Return (x, y) of the center of cell containing provided text 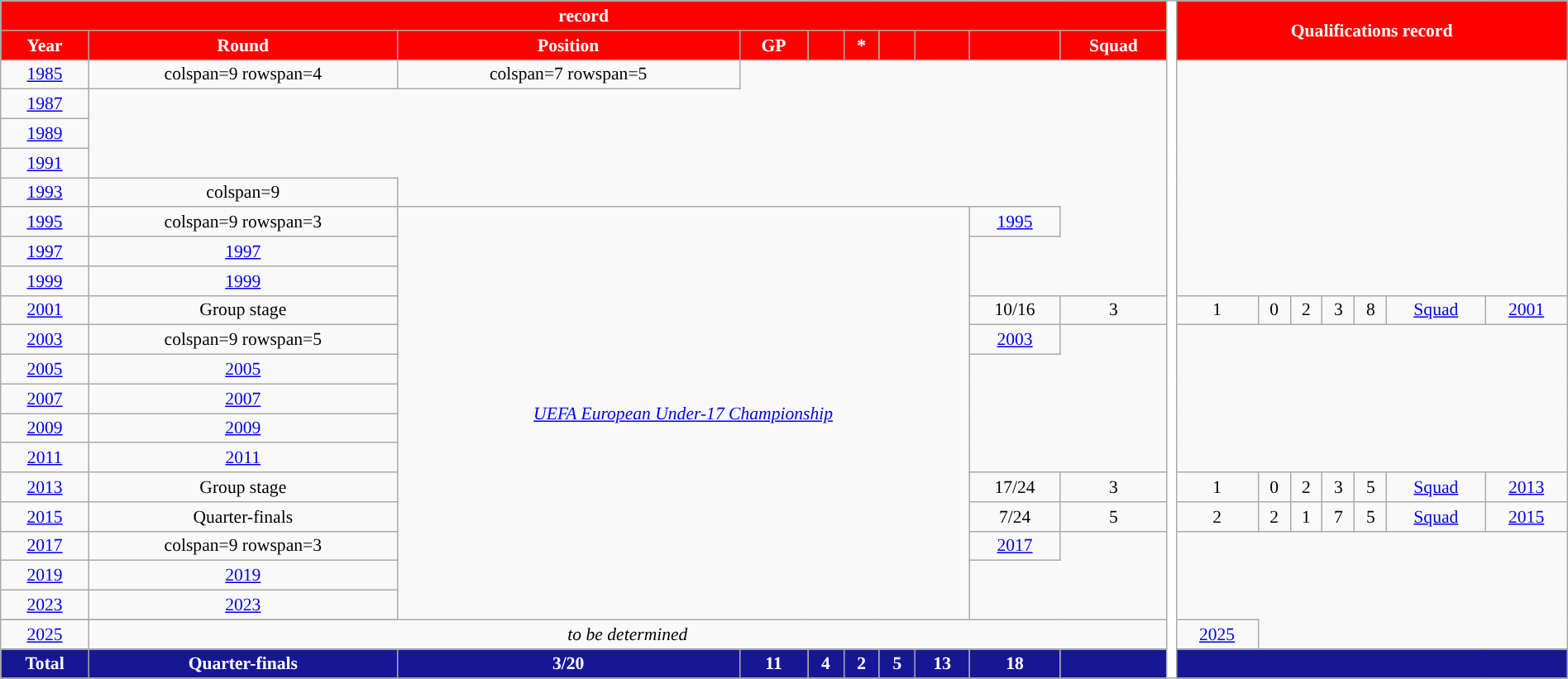
colspan=9 (243, 193)
1991 (45, 163)
Position (568, 45)
* (862, 45)
18 (1015, 664)
GP (774, 45)
colspan=9 rowspan=4 (243, 74)
Qualifications record (1371, 30)
7/24 (1015, 517)
7 (1338, 517)
1993 (45, 193)
UEFA European Under-17 Championship (683, 414)
record (584, 16)
colspan=9 rowspan=5 (243, 340)
Total (45, 664)
1985 (45, 74)
Round (243, 45)
to be determined (627, 634)
4 (825, 664)
colspan=7 rowspan=5 (568, 74)
17/24 (1015, 487)
10/16 (1015, 310)
1987 (45, 104)
3/20 (568, 664)
Year (45, 45)
1989 (45, 134)
11 (774, 664)
13 (942, 664)
8 (1371, 310)
